Return (X, Y) of the center of cell containing provided text 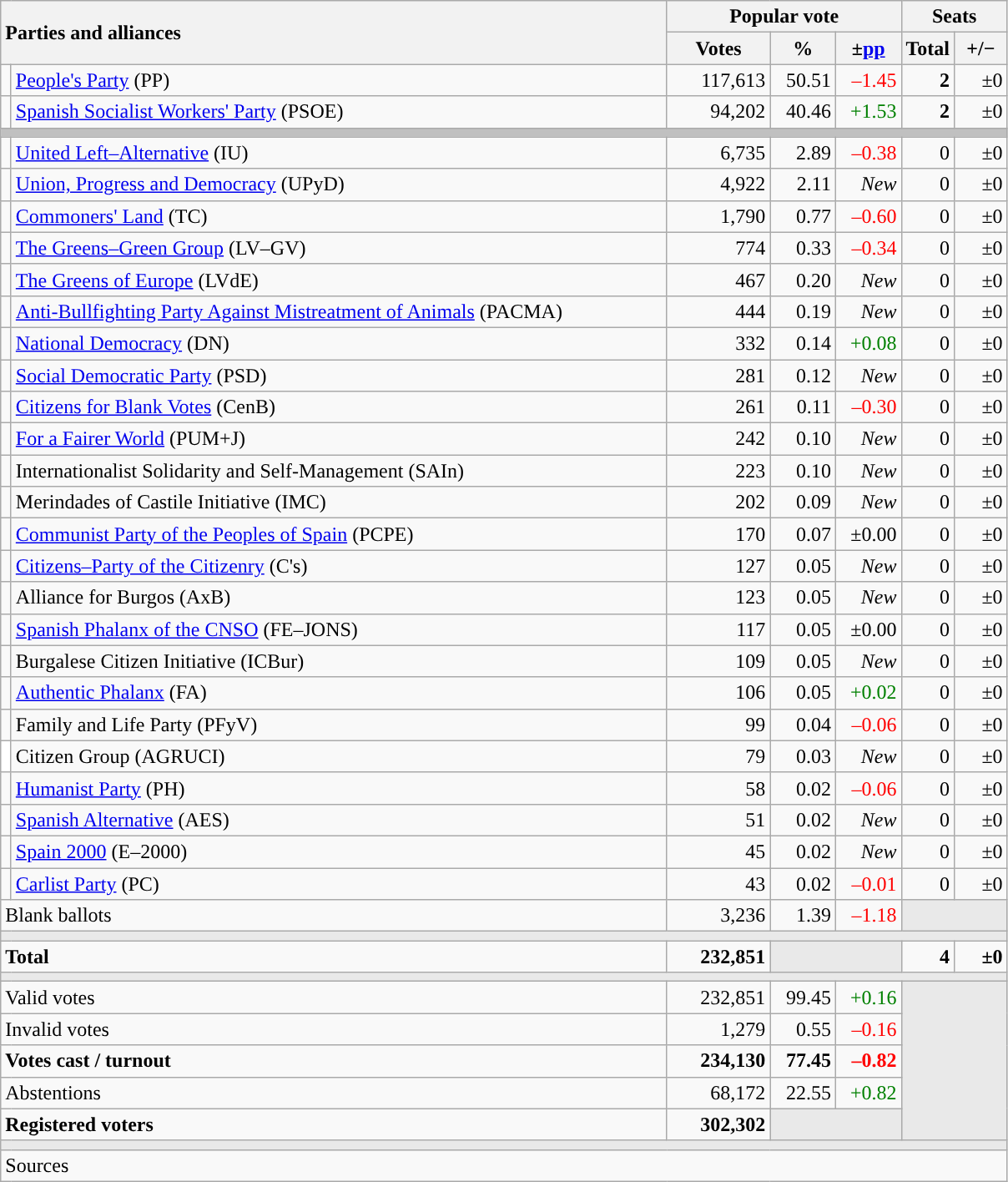
For a Fairer World (PUM+J) (339, 439)
Invalid votes (334, 1029)
123 (718, 598)
Parties and alliances (334, 33)
–1.18 (868, 916)
National Democracy (DN) (339, 343)
0.19 (803, 311)
117 (718, 629)
2.89 (803, 153)
Votes (718, 48)
4 (928, 957)
People's Party (PP) (339, 80)
302,302 (718, 1124)
Union, Progress and Democracy (UPyD) (339, 184)
22.55 (803, 1093)
0.14 (803, 343)
Popular vote (784, 17)
444 (718, 311)
Social Democratic Party (PSD) (339, 375)
The Greens of Europe (LVdE) (339, 280)
Humanist Party (PH) (339, 788)
2.11 (803, 184)
1,279 (718, 1029)
0.07 (803, 534)
79 (718, 756)
0.55 (803, 1029)
0.09 (803, 503)
6,735 (718, 153)
Spain 2000 (E–2000) (339, 851)
0.11 (803, 407)
Merindades of Castile Initiative (IMC) (339, 503)
–0.01 (868, 884)
1.39 (803, 916)
Internationalist Solidarity and Self-Management (SAIn) (339, 471)
242 (718, 439)
68,172 (718, 1093)
0.77 (803, 216)
99.45 (803, 998)
–1.45 (868, 80)
–0.34 (868, 248)
Citizens–Party of the Citizenry (C's) (339, 566)
Commoners' Land (TC) (339, 216)
109 (718, 661)
170 (718, 534)
467 (718, 280)
Spanish Socialist Workers' Party (PSOE) (339, 112)
Abstentions (334, 1093)
+0.02 (868, 693)
Sources (504, 1165)
0.20 (803, 280)
234,130 (718, 1061)
Communist Party of the Peoples of Spain (PCPE) (339, 534)
Seats (955, 17)
94,202 (718, 112)
Family and Life Party (PFyV) (339, 725)
+0.08 (868, 343)
Carlist Party (PC) (339, 884)
51 (718, 820)
99 (718, 725)
Burgalese Citizen Initiative (ICBur) (339, 661)
–0.30 (868, 407)
Blank ballots (334, 916)
3,236 (718, 916)
117,613 (718, 80)
281 (718, 375)
50.51 (803, 80)
202 (718, 503)
Alliance for Burgos (AxB) (339, 598)
Registered voters (334, 1124)
0.33 (803, 248)
United Left–Alternative (IU) (339, 153)
Valid votes (334, 998)
–0.82 (868, 1061)
43 (718, 884)
4,922 (718, 184)
40.46 (803, 112)
+0.16 (868, 998)
–0.60 (868, 216)
332 (718, 343)
±pp (868, 48)
Citizen Group (AGRUCI) (339, 756)
774 (718, 248)
77.45 (803, 1061)
1,790 (718, 216)
Spanish Alternative (AES) (339, 820)
Anti-Bullfighting Party Against Mistreatment of Animals (PACMA) (339, 311)
261 (718, 407)
+/− (981, 48)
The Greens–Green Group (LV–GV) (339, 248)
0.12 (803, 375)
–0.38 (868, 153)
Authentic Phalanx (FA) (339, 693)
+0.82 (868, 1093)
127 (718, 566)
Citizens for Blank Votes (CenB) (339, 407)
Spanish Phalanx of the CNSO (FE–JONS) (339, 629)
Votes cast / turnout (334, 1061)
223 (718, 471)
45 (718, 851)
+1.53 (868, 112)
58 (718, 788)
0.04 (803, 725)
0.03 (803, 756)
% (803, 48)
106 (718, 693)
–0.16 (868, 1029)
